Find where the given text appears and provide that cell's center as [X, Y] coordinate. 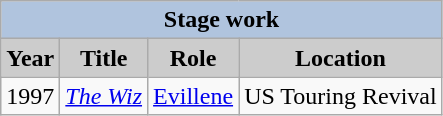
Role [194, 58]
Location [341, 58]
Title [104, 58]
Evillene [194, 96]
1997 [30, 96]
Stage work [222, 20]
US Touring Revival [341, 96]
Year [30, 58]
The Wiz [104, 96]
